Capture the cell that displays the provided text and extract its (X, Y) central coordinate. 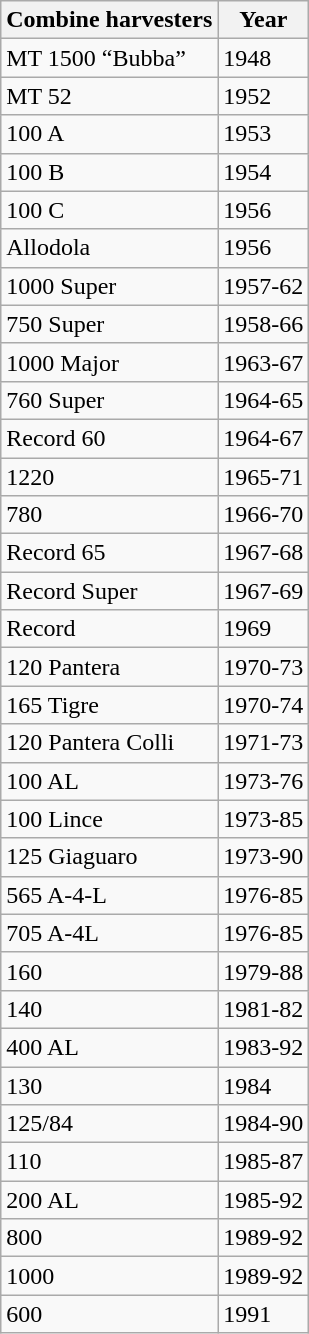
600 (110, 1314)
1985-87 (264, 1162)
1964-67 (264, 438)
Record 65 (110, 553)
1958-66 (264, 324)
1000 (110, 1276)
1983-92 (264, 1047)
125/84 (110, 1124)
125 Giaguaro (110, 857)
1991 (264, 1314)
Record 60 (110, 438)
400 AL (110, 1047)
1979-88 (264, 971)
100 Lince (110, 819)
120 Pantera Colli (110, 743)
1966-70 (264, 515)
Allodola (110, 248)
130 (110, 1085)
MT 52 (110, 96)
1954 (264, 172)
1953 (264, 134)
800 (110, 1238)
1220 (110, 477)
1963-67 (264, 362)
1973-85 (264, 819)
160 (110, 971)
1973-90 (264, 857)
1957-62 (264, 286)
Record Super (110, 591)
1985-92 (264, 1200)
1948 (264, 58)
1969 (264, 629)
Record (110, 629)
705 A-4L (110, 933)
Combine harvesters (110, 20)
1970-73 (264, 667)
1000 Super (110, 286)
1000 Major (110, 362)
120 Pantera (110, 667)
1952 (264, 96)
110 (110, 1162)
750 Super (110, 324)
140 (110, 1009)
1967-69 (264, 591)
Year (264, 20)
100 C (110, 210)
MT 1500 “Bubba” (110, 58)
200 AL (110, 1200)
1984 (264, 1085)
100 AL (110, 781)
1973-76 (264, 781)
1967-68 (264, 553)
780 (110, 515)
1981-82 (264, 1009)
760 Super (110, 400)
1984-90 (264, 1124)
100 B (110, 172)
1964-65 (264, 400)
165 Tigre (110, 705)
1970-74 (264, 705)
1965-71 (264, 477)
565 A-4-L (110, 895)
100 A (110, 134)
1971-73 (264, 743)
